Pinpoint the cell where the given text exists, returning its [X, Y] midpoint coordinate. 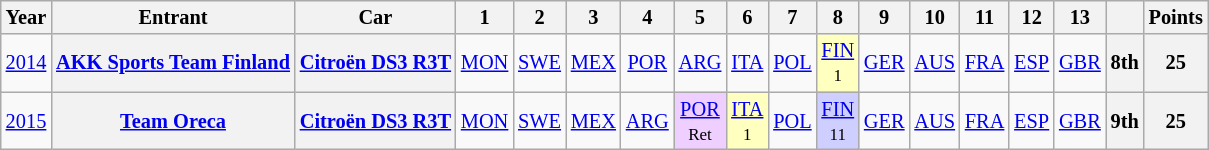
10 [934, 17]
FIN1 [838, 63]
FIN11 [838, 121]
11 [984, 17]
Team Oreca [173, 121]
3 [594, 17]
AKK Sports Team Finland [173, 63]
PORRet [700, 121]
2015 [26, 121]
Year [26, 17]
1 [484, 17]
9th [1125, 121]
2014 [26, 63]
Car [376, 17]
5 [700, 17]
POR [648, 63]
7 [792, 17]
13 [1080, 17]
ITA [747, 63]
Entrant [173, 17]
12 [1032, 17]
ITA1 [747, 121]
6 [747, 17]
4 [648, 17]
9 [884, 17]
8 [838, 17]
2 [540, 17]
Points [1176, 17]
8th [1125, 63]
